Return the [X, Y] coordinate for the center point of the cell that contains the specified text.  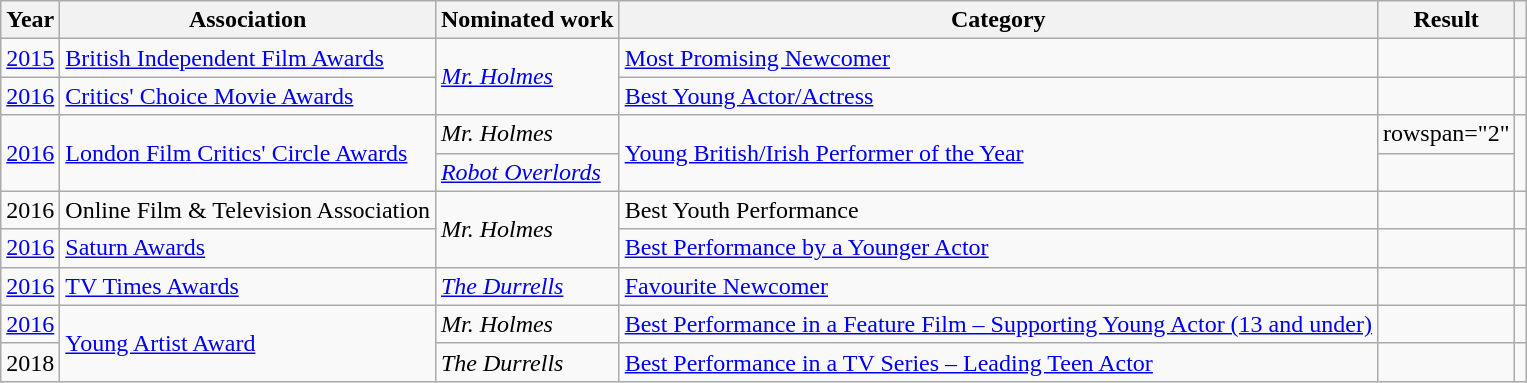
TV Times Awards [248, 286]
Category [998, 20]
Online Film & Television Association [248, 210]
Young Artist Award [248, 343]
Best Performance in a Feature Film – Supporting Young Actor (13 and under) [998, 324]
rowspan="2" [1446, 134]
Year [30, 20]
Best Young Actor/Actress [998, 96]
Favourite Newcomer [998, 286]
British Independent Film Awards [248, 58]
Association [248, 20]
Nominated work [527, 20]
London Film Critics' Circle Awards [248, 153]
Best Youth Performance [998, 210]
2015 [30, 58]
Robot Overlords [527, 172]
Young British/Irish Performer of the Year [998, 153]
Result [1446, 20]
Best Performance in a TV Series – Leading Teen Actor [998, 362]
Critics' Choice Movie Awards [248, 96]
Most Promising Newcomer [998, 58]
Saturn Awards [248, 248]
2018 [30, 362]
Best Performance by a Younger Actor [998, 248]
